Find where the given text appears and provide that cell's center as [x, y] coordinate. 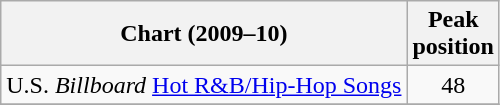
U.S. Billboard Hot R&B/Hip-Hop Songs [204, 85]
48 [453, 85]
Peakposition [453, 34]
Chart (2009–10) [204, 34]
